From the cell containing the given text, extract its center point as [x, y] coordinate. 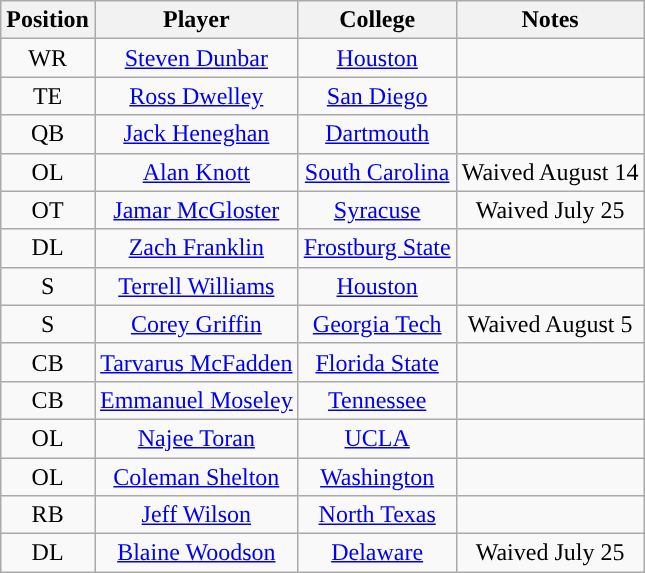
TE [48, 96]
Notes [550, 20]
Najee Toran [196, 438]
Syracuse [377, 210]
Terrell Williams [196, 286]
College [377, 20]
Corey Griffin [196, 324]
UCLA [377, 438]
QB [48, 134]
Tarvarus McFadden [196, 362]
North Texas [377, 515]
San Diego [377, 96]
Frostburg State [377, 248]
Waived August 14 [550, 172]
Position [48, 20]
Dartmouth [377, 134]
Coleman Shelton [196, 477]
Tennessee [377, 400]
Georgia Tech [377, 324]
Ross Dwelley [196, 96]
Jack Heneghan [196, 134]
Alan Knott [196, 172]
Florida State [377, 362]
Zach Franklin [196, 248]
South Carolina [377, 172]
Blaine Woodson [196, 553]
Emmanuel Moseley [196, 400]
Waived August 5 [550, 324]
Player [196, 20]
Jeff Wilson [196, 515]
Jamar McGloster [196, 210]
WR [48, 58]
Delaware [377, 553]
RB [48, 515]
Steven Dunbar [196, 58]
OT [48, 210]
Washington [377, 477]
